Output the (X, Y) coordinate of the center of the cell containing the given text.  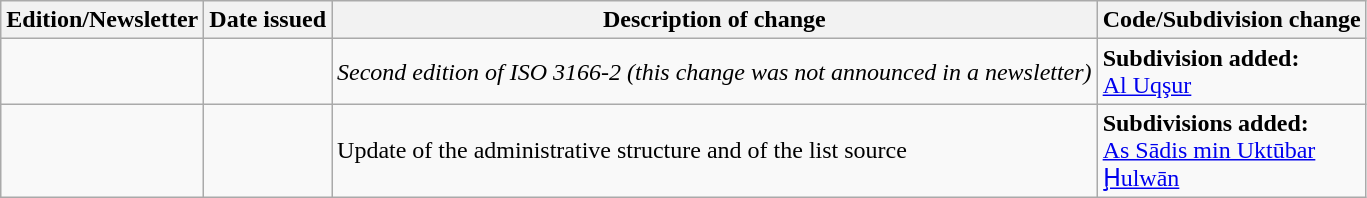
Code/Subdivision change (1232, 20)
Subdivisions added: As Sādis min Uktūbar Ḩulwān (1232, 151)
Date issued (268, 20)
Edition/Newsletter (102, 20)
Update of the administrative structure and of the list source (715, 151)
Subdivision added: Al Uqşur (1232, 72)
Second edition of ISO 3166-2 (this change was not announced in a newsletter) (715, 72)
Description of change (715, 20)
